Determine the [x, y] coordinate at the center of the cell enclosing the given text.  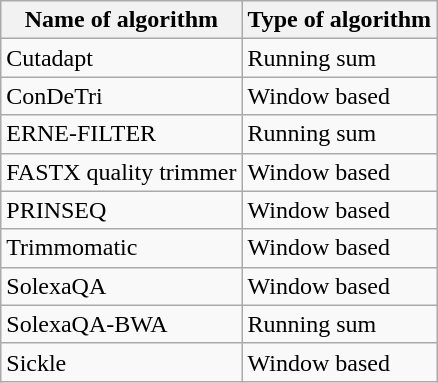
FASTX quality trimmer [122, 172]
SolexaQA-BWA [122, 324]
Type of algorithm [340, 20]
Cutadapt [122, 58]
SolexaQA [122, 286]
ERNE-FILTER [122, 134]
Trimmomatic [122, 248]
ConDeTri [122, 96]
Sickle [122, 362]
Name of algorithm [122, 20]
PRINSEQ [122, 210]
